Identify which cell holds the provided text, then report its (x, y) central coordinate. 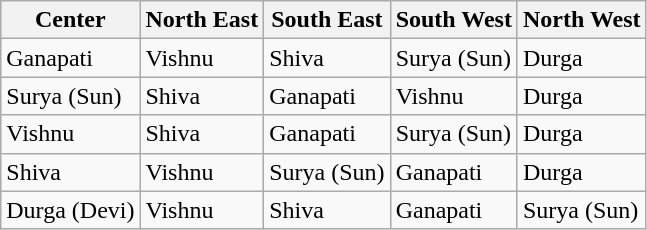
South West (454, 20)
Center (70, 20)
Durga (Devi) (70, 210)
North West (582, 20)
South East (327, 20)
North East (202, 20)
